Extract the (X, Y) coordinate from the center of the cell holding the provided text.  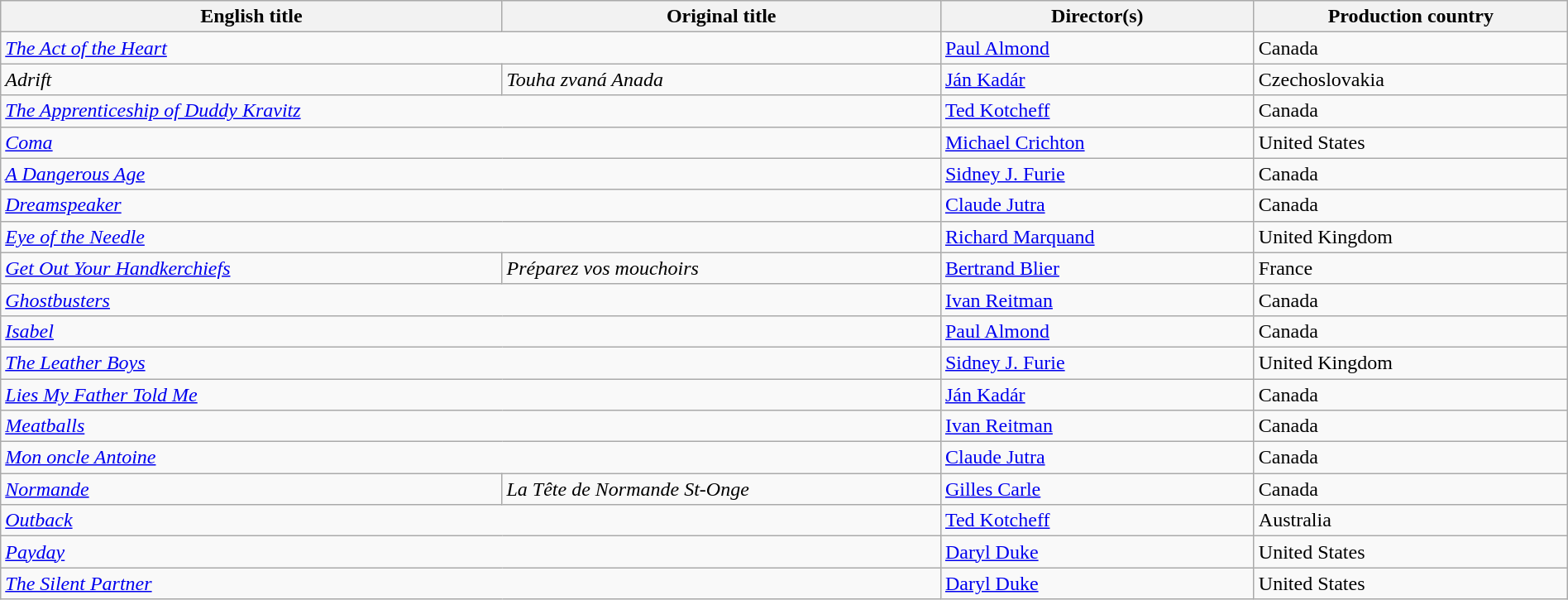
Adrift (251, 79)
A Dangerous Age (471, 174)
Normande (251, 489)
Outback (471, 521)
Meatballs (471, 426)
Isabel (471, 331)
Richard Marquand (1097, 237)
Gilles Carle (1097, 489)
Original title (721, 17)
France (1411, 268)
Payday (471, 552)
Eye of the Needle (471, 237)
Préparez vos mouchoirs (721, 268)
Coma (471, 142)
The Silent Partner (471, 583)
Czechoslovakia (1411, 79)
Bertrand Blier (1097, 268)
Director(s) (1097, 17)
Mon oncle Antoine (471, 458)
Get Out Your Handkerchiefs (251, 268)
Production country (1411, 17)
Dreamspeaker (471, 205)
The Act of the Heart (471, 48)
English title (251, 17)
The Apprenticeship of Duddy Kravitz (471, 111)
Australia (1411, 521)
La Tête de Normande St-Onge (721, 489)
Michael Crichton (1097, 142)
Ghostbusters (471, 300)
Touha zvaná Anada (721, 79)
The Leather Boys (471, 362)
Lies My Father Told Me (471, 395)
